Identify which cell holds the provided text, then report its (x, y) central coordinate. 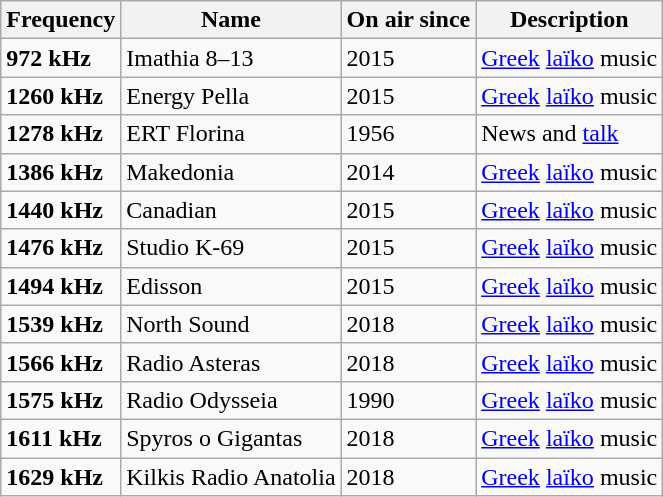
Studio K-69 (231, 248)
1539 kHz (61, 324)
ERT Florina (231, 134)
Spyros o Gigantas (231, 438)
1611 kHz (61, 438)
1990 (408, 400)
News and talk (570, 134)
1260 kHz (61, 96)
1629 kHz (61, 477)
North Sound (231, 324)
2014 (408, 172)
Imathia 8–13 (231, 58)
Canadian (231, 210)
Radio Asteras (231, 362)
1476 kHz (61, 248)
Description (570, 20)
Kilkis Radio Anatolia (231, 477)
1386 kHz (61, 172)
1494 kHz (61, 286)
Name (231, 20)
1278 kHz (61, 134)
1575 kHz (61, 400)
Makedonia (231, 172)
Radio Odysseia (231, 400)
Frequency (61, 20)
972 kHz (61, 58)
1440 kHz (61, 210)
1956 (408, 134)
On air since (408, 20)
Edisson (231, 286)
Energy Pella (231, 96)
1566 kHz (61, 362)
